For the text-containing cell, return its midpoint in [X, Y] coordinate format. 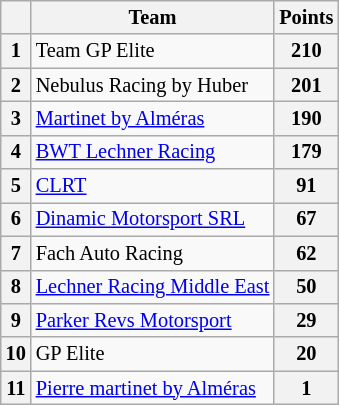
5 [16, 186]
20 [306, 354]
3 [16, 118]
7 [16, 253]
Pierre martinet by Alméras [153, 388]
179 [306, 152]
Nebulus Racing by Huber [153, 85]
62 [306, 253]
67 [306, 219]
50 [306, 287]
8 [16, 287]
210 [306, 51]
Fach Auto Racing [153, 253]
4 [16, 152]
CLRT [153, 186]
91 [306, 186]
Lechner Racing Middle East [153, 287]
Dinamic Motorsport SRL [153, 219]
Points [306, 17]
29 [306, 320]
Team [153, 17]
190 [306, 118]
9 [16, 320]
2 [16, 85]
Martinet by Alméras [153, 118]
6 [16, 219]
10 [16, 354]
11 [16, 388]
BWT Lechner Racing [153, 152]
GP Elite [153, 354]
201 [306, 85]
Parker Revs Motorsport [153, 320]
Team GP Elite [153, 51]
